Determine the [X, Y] coordinate at the center of the cell enclosing the given text.  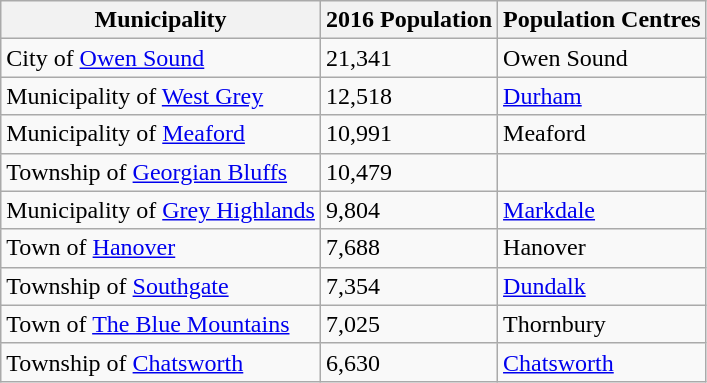
6,630 [408, 362]
Meaford [602, 134]
Township of Georgian Bluffs [161, 172]
9,804 [408, 210]
Municipality of Meaford [161, 134]
10,991 [408, 134]
7,025 [408, 324]
Durham [602, 96]
Municipality of West Grey [161, 96]
2016 Population [408, 20]
City of Owen Sound [161, 58]
Thornbury [602, 324]
Municipality [161, 20]
7,354 [408, 286]
10,479 [408, 172]
Markdale [602, 210]
21,341 [408, 58]
7,688 [408, 248]
Hanover [602, 248]
Municipality of Grey Highlands [161, 210]
Township of Chatsworth [161, 362]
Town of Hanover [161, 248]
Dundalk [602, 286]
Population Centres [602, 20]
Owen Sound [602, 58]
Town of The Blue Mountains [161, 324]
Township of Southgate [161, 286]
Chatsworth [602, 362]
12,518 [408, 96]
